Pinpoint the cell where the given text exists, returning its (X, Y) midpoint coordinate. 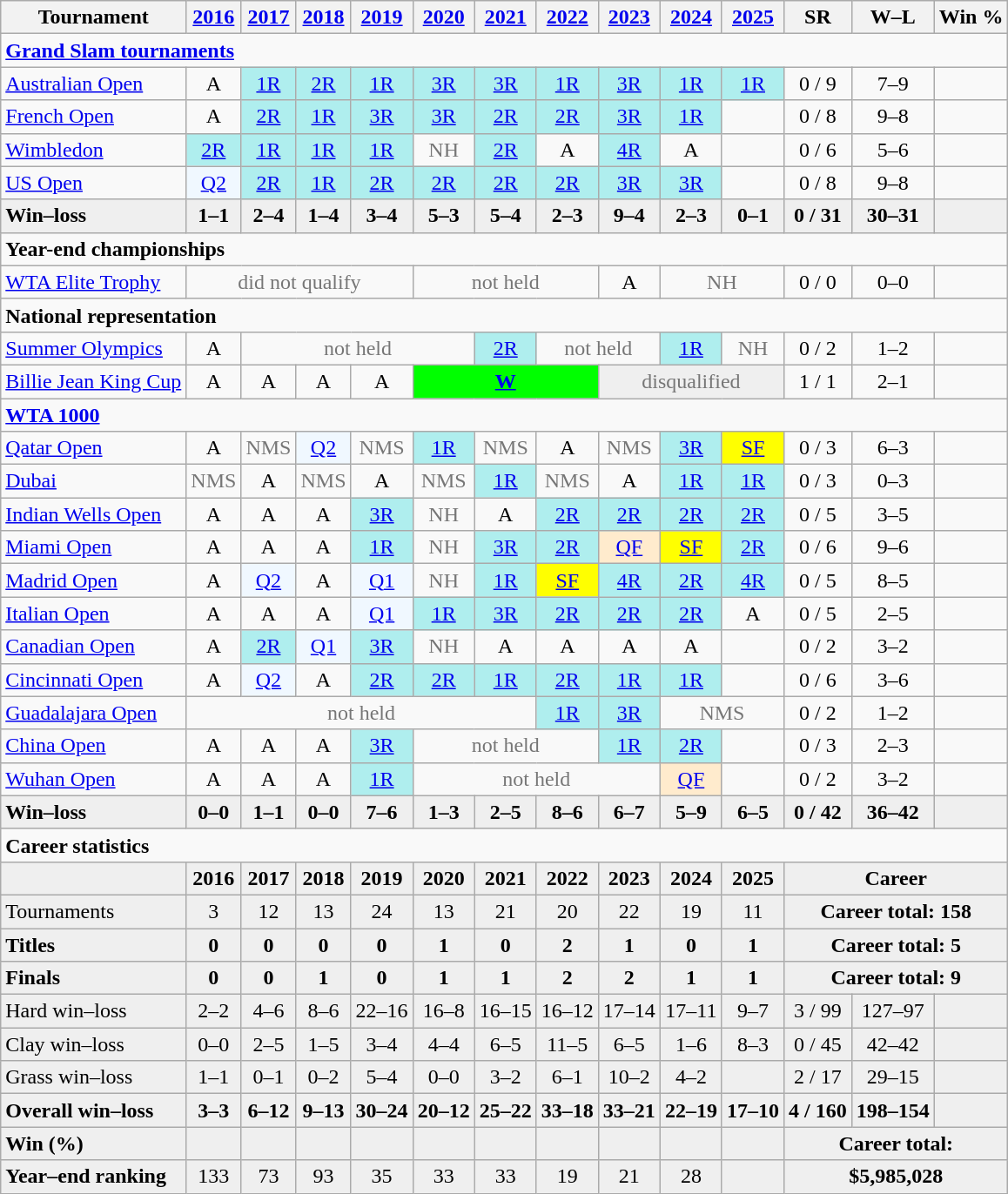
WTA 1000 (505, 415)
2–1 (893, 381)
9–7 (752, 1011)
7–9 (893, 84)
93 (324, 1177)
42–42 (893, 1044)
9–6 (893, 547)
Wuhan Open (94, 779)
Win (%) (94, 1144)
11 (752, 911)
24 (381, 911)
25–22 (505, 1110)
Grand Slam tournaments (505, 50)
2 / 17 (818, 1077)
Madrid Open (94, 580)
4 / 160 (818, 1110)
Guadalajara Open (94, 713)
Titles (94, 944)
7–6 (381, 812)
33–18 (568, 1110)
5–3 (444, 216)
4–4 (444, 1044)
Career total: 158 (897, 911)
WTA Elite Trophy (94, 282)
Grass win–loss (94, 1077)
6–3 (893, 448)
1–4 (324, 216)
28 (691, 1177)
US Open (94, 183)
10–2 (628, 1077)
Year-end championships (505, 249)
Career total: 9 (897, 978)
6–7 (628, 812)
3–6 (893, 680)
0 / 31 (818, 216)
Tournaments (94, 911)
5–6 (893, 150)
17–11 (691, 1011)
W (505, 381)
Career total: 5 (897, 944)
16–8 (444, 1011)
did not qualify (299, 282)
China Open (94, 746)
4–6 (268, 1011)
Miami Open (94, 547)
Summer Olympics (94, 348)
Italian Open (94, 614)
1–5 (324, 1044)
Cincinnati Open (94, 680)
National representation (505, 315)
22–19 (691, 1110)
4–2 (691, 1077)
3 (214, 911)
disqualified (691, 381)
Hard win–loss (94, 1011)
9–4 (628, 216)
Australian Open (94, 84)
22–16 (381, 1011)
Qatar Open (94, 448)
Career statistics (505, 845)
3–3 (214, 1110)
Tournament (94, 17)
$5,985,028 (897, 1177)
12 (268, 911)
16–15 (505, 1011)
1–3 (444, 812)
Canadian Open (94, 647)
Indian Wells Open (94, 514)
French Open (94, 117)
5–9 (691, 812)
SR (818, 17)
0 / 0 (818, 282)
133 (214, 1177)
0–2 (324, 1077)
29–15 (893, 1077)
0 / 42 (818, 812)
11–5 (568, 1044)
1–6 (691, 1044)
Billie Jean King Cup (94, 381)
Dubai (94, 481)
Year–end ranking (94, 1177)
3 / 99 (818, 1011)
16–12 (568, 1011)
8–5 (893, 580)
0 / 9 (818, 84)
20 (568, 911)
3–5 (893, 514)
17–10 (752, 1110)
Wimbledon (94, 150)
127–97 (893, 1011)
8–3 (752, 1044)
2–4 (268, 216)
30–31 (893, 216)
198–154 (893, 1110)
33–21 (628, 1110)
Career (897, 878)
0–3 (893, 481)
35 (381, 1177)
Win % (971, 17)
1 / 1 (818, 381)
Finals (94, 978)
0 / 45 (818, 1044)
6–1 (568, 1077)
9–13 (324, 1110)
Career total: (897, 1144)
Overall win–loss (94, 1110)
73 (268, 1177)
36–42 (893, 812)
30–24 (381, 1110)
17–14 (628, 1011)
6–12 (268, 1110)
20–12 (444, 1110)
22 (628, 911)
Clay win–loss (94, 1044)
W–L (893, 17)
2–2 (214, 1011)
